From the cell containing the given text, extract its center point as (X, Y) coordinate. 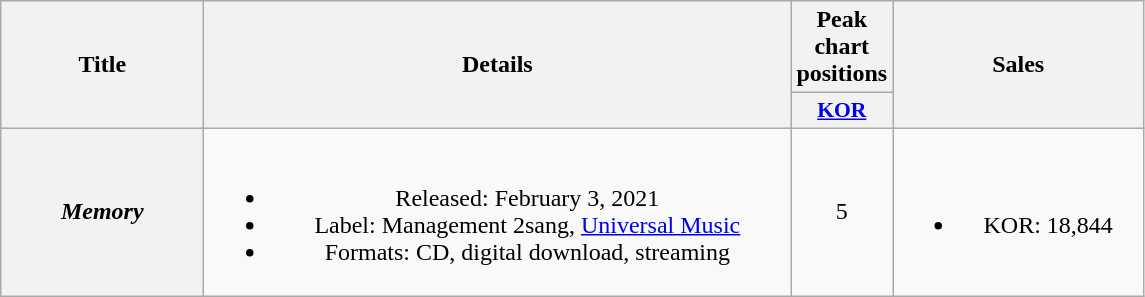
KOR: 18,844 (1018, 212)
5 (842, 212)
KOR (842, 111)
Sales (1018, 65)
Peak chart positions (842, 47)
Details (498, 65)
Released: February 3, 2021Label: Management 2sang, Universal MusicFormats: CD, digital download, streaming (498, 212)
Memory (102, 212)
Title (102, 65)
